From the cell containing the given text, extract its center point as [x, y] coordinate. 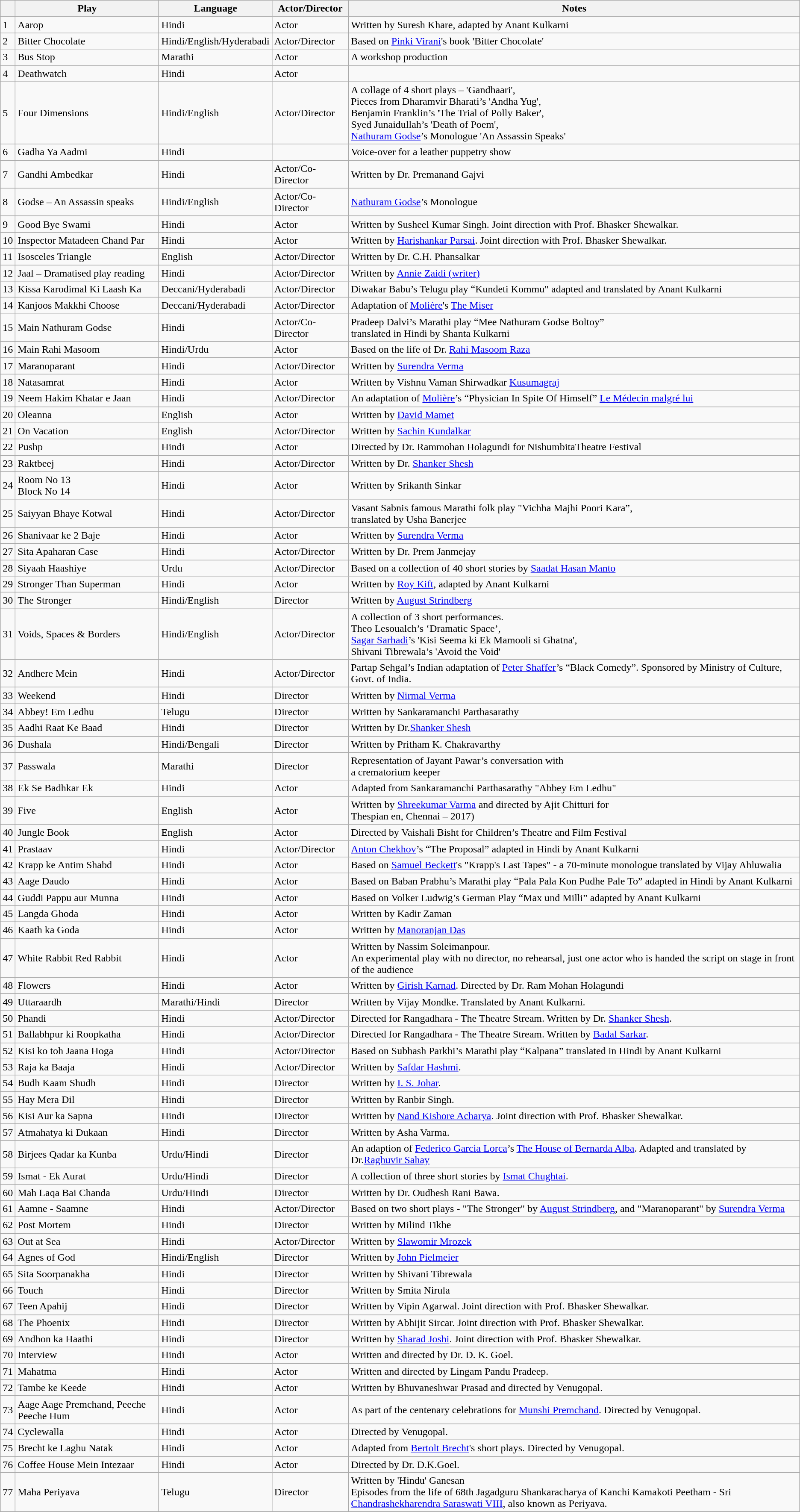
Vasant Sabnis famous Marathi folk play "Vichha Majhi Poori Kara”, translated by Usha Banerjee [574, 513]
Written and directed by Dr. D. K. Goel. [574, 1355]
Out at Sea [87, 1241]
Sita Apaharan Case [87, 551]
63 [8, 1241]
Urdu [215, 568]
74 [8, 1432]
Bitter Chocolate [87, 41]
Weekend [87, 696]
Dushala [87, 744]
Language [215, 9]
Written by Bhuvaneshwar Prasad and directed by Venugopal. [574, 1388]
Written by Shivani Tibrewala [574, 1274]
Written by Manoranjan Das [574, 930]
13 [8, 289]
58 [8, 1154]
66 [8, 1290]
The Phoenix [87, 1323]
14 [8, 306]
Passwala [87, 766]
39 [8, 811]
White Rabbit Red Rabbit [87, 958]
5 [8, 113]
Uttaraardh [87, 1002]
Post Mortem [87, 1225]
10 [8, 240]
Kanjoos Makkhi Choose [87, 306]
Directed by Venugopal. [574, 1432]
Krapp ke Antim Shabd [87, 865]
Adapted from Bertolt Brecht's short plays. Directed by Venugopal. [574, 1448]
52 [8, 1051]
Mahatma [87, 1371]
Natasamrat [87, 382]
29 [8, 584]
Based on Pinki Virani's book 'Bitter Chocolate' [574, 41]
Birjees Qadar ka Kunba [87, 1154]
Hindi/Urdu [215, 350]
Notes [574, 9]
36 [8, 744]
Adaptation of Molière's The Miser [574, 306]
Godse – An Assassin speaks [87, 202]
Directed for Rangadhara - The Theatre Stream. Written by Dr. Shanker Shesh. [574, 1018]
46 [8, 930]
Agnes of God [87, 1258]
Directed by Vaishali Bisht for Children’s Theatre and Film Festival [574, 832]
Room No 13Block No 14 [87, 486]
64 [8, 1258]
Isosceles Triangle [87, 256]
Cyclewalla [87, 1432]
A collection of three short stories by Ismat Chughtai. [574, 1176]
30 [8, 601]
An adaption of Federico Garcia Lorca’s The House of Bernarda Alba. Adapted and translated by Dr.Raghuvir Sahay [574, 1154]
Written by Dr. C.H. Phansalkar [574, 256]
68 [8, 1323]
Kisi ko toh Jaana Hoga [87, 1051]
Hay Mera Dil [87, 1099]
Representation of Jayant Pawar’s conversation with a crematorium keeper [574, 766]
Written by Annie Zaidi (writer) [574, 273]
Written by Dr.Shanker Shesh [574, 728]
37 [8, 766]
55 [8, 1099]
51 [8, 1035]
31 [8, 634]
15 [8, 327]
Deathwatch [87, 74]
Written by Srikanth Sinkar [574, 486]
Written by Abhijit Sircar. Joint direction with Prof. Bhasker Shewalkar. [574, 1323]
28 [8, 568]
Pushp [87, 447]
20 [8, 415]
Written by Shreekumar Varma and directed by Ajit Chitturi for Thespian en, Chennai – 2017) [574, 811]
53 [8, 1067]
25 [8, 513]
Gandhi Ambedkar [87, 174]
Main Rahi Masoom [87, 350]
Written by Sharad Joshi. Joint direction with Prof. Bhasker Shewalkar. [574, 1339]
56 [8, 1116]
Written by August Strindberg [574, 601]
Flowers [87, 986]
Raja ka Baaja [87, 1067]
40 [8, 832]
71 [8, 1371]
67 [8, 1306]
Marathi/Hindi [215, 1002]
Written by I. S. Johar. [574, 1083]
Ballabhpur ki Roopkatha [87, 1035]
Written by Safdar Hashmi. [574, 1067]
42 [8, 865]
Written by Nand Kishore Acharya. Joint direction with Prof. Bhasker Shewalkar. [574, 1116]
Written by Kadir Zaman [574, 914]
Based on Baban Prabhu’s Marathi play “Pala Pala Kon Pudhe Pale To” adapted in Hindi by Anant Kulkarni [574, 881]
18 [8, 382]
Neem Hakim Khatar e Jaan [87, 398]
Written by Nirmal Verma [574, 696]
Abbey! Em Ledhu [87, 712]
7 [8, 174]
54 [8, 1083]
44 [8, 897]
16 [8, 350]
Kissa Karodimal Ki Laash Ka [87, 289]
43 [8, 881]
21 [8, 431]
Shanivaar ke 2 Baje [87, 535]
Based on the life of Dr. Rahi Masoom Raza [574, 350]
Phandi [87, 1018]
Partap Sehgal’s Indian adaptation of Peter Shaffer’s “Black Comedy”. Sponsored by Ministry of Culture, Govt. of India. [574, 674]
Based on two short plays - "The Stronger" by August Strindberg, and "Maranoparant" by Surendra Verma [574, 1209]
On Vacation [87, 431]
Langda Ghoda [87, 914]
Voids, Spaces & Borders [87, 634]
Andhere Mein [87, 674]
70 [8, 1355]
Based on a collection of 40 short stories by Saadat Hasan Manto [574, 568]
47 [8, 958]
35 [8, 728]
Written by Dr. Prem Janmejay [574, 551]
Aadhi Raat Ke Baad [87, 728]
23 [8, 463]
50 [8, 1018]
45 [8, 914]
Good Bye Swami [87, 224]
Oleanna [87, 415]
Written by Vijay Mondke. Translated by Anant Kulkarni. [574, 1002]
72 [8, 1388]
4 [8, 74]
Inspector Matadeen Chand Par [87, 240]
26 [8, 535]
Stronger Than Superman [87, 584]
Written by Ranbir Singh. [574, 1099]
Aage Daudo [87, 881]
Adapted from Sankaramanchi Parthasarathy "Abbey Em Ledhu" [574, 788]
27 [8, 551]
Directed by Dr. Rammohan Holagundi for NishumbitaTheatre Festival [574, 447]
48 [8, 986]
1 [8, 25]
61 [8, 1209]
Written by Slawomir Mrozek [574, 1241]
32 [8, 674]
Ek Se Badhkar Ek [87, 788]
Written by Milind Tikhe [574, 1225]
Based on Volker Ludwig’s German Play “Max und Milli” adapted by Anant Kulkarni [574, 897]
Written by David Mamet [574, 415]
75 [8, 1448]
Written by Girish Karnad. Directed by Dr. Ram Mohan Holagundi [574, 986]
Maha Periyava [87, 1492]
17 [8, 366]
12 [8, 273]
Nathuram Godse’s Monologue [574, 202]
Written by Sachin Kundalkar [574, 431]
Written by John Pielmeier [574, 1258]
Sita Soorpanakha [87, 1274]
The Stronger [87, 601]
57 [8, 1132]
Aage Aage Premchand, Peeche Peeche Hum [87, 1410]
73 [8, 1410]
69 [8, 1339]
24 [8, 486]
33 [8, 696]
An adaptation of Molière’s “Physician In Spite Of Himself” Le Médecin malgré lui [574, 398]
Interview [87, 1355]
Written by Vipin Agarwal. Joint direction with Prof. Bhasker Shewalkar. [574, 1306]
8 [8, 202]
Written by Smita Nirula [574, 1290]
Written by Susheel Kumar Singh. Joint direction with Prof. Bhasker Shewalkar. [574, 224]
9 [8, 224]
Hindi/English/Hyderabadi [215, 41]
Aamne - Saamne [87, 1209]
60 [8, 1192]
11 [8, 256]
Andhon ka Haathi [87, 1339]
Kisi Aur ka Sapna [87, 1116]
Raktbeej [87, 463]
Gadha Ya Aadmi [87, 152]
Anton Chekhov’s “The Proposal” adapted in Hindi by Anant Kulkarni [574, 849]
2 [8, 41]
65 [8, 1274]
Five [87, 811]
Four Dimensions [87, 113]
Written by Dr. Shanker Shesh [574, 463]
Directed for Rangadhara - The Theatre Stream. Written by Badal Sarkar. [574, 1035]
34 [8, 712]
Atmahatya ki Dukaan [87, 1132]
Bus Stop [87, 57]
22 [8, 447]
Pradeep Dalvi’s Marathi play “Mee Nathuram Godse Boltoy” translated in Hindi by Shanta Kulkarni [574, 327]
38 [8, 788]
Voice-over for a leather puppetry show [574, 152]
Brecht ke Laghu Natak [87, 1448]
Teen Apahij [87, 1306]
Touch [87, 1290]
Saiyyan Bhaye Kotwal [87, 513]
Jaal – Dramatised play reading [87, 273]
62 [8, 1225]
59 [8, 1176]
As part of the centenary celebrations for Munshi Premchand. Directed by Venugopal. [574, 1410]
49 [8, 1002]
Maranoparant [87, 366]
Directed by Dr. D.K.Goel. [574, 1464]
Based on Samuel Beckett's "Krapp's Last Tapes" - a 70-minute monologue translated by Vijay Ahluwalia [574, 865]
Main Nathuram Godse [87, 327]
Mah Laqa Bai Chanda [87, 1192]
Written by Harishankar Parsai. Joint direction with Prof. Bhasker Shewalkar. [574, 240]
Tambe ke Keede [87, 1388]
Play [87, 9]
Written by Vishnu Vaman Shirwadkar Kusumagraj [574, 382]
Hindi/Bengali [215, 744]
41 [8, 849]
19 [8, 398]
77 [8, 1492]
Written by Asha Varma. [574, 1132]
Based on Subhash Parkhi’s Marathi play “Kalpana” translated in Hindi by Anant Kulkarni [574, 1051]
3 [8, 57]
Ismat - Ek Aurat [87, 1176]
Prastaav [87, 849]
Written by Roy Kift, adapted by Anant Kulkarni [574, 584]
Guddi Pappu aur Munna [87, 897]
Aarop [87, 25]
6 [8, 152]
Diwakar Babu’s Telugu play “Kundeti Kommu" adapted and translated by Anant Kulkarni [574, 289]
76 [8, 1464]
Written by Dr. Premanand Gajvi [574, 174]
Written by Pritham K. Chakravarthy [574, 744]
Siyaah Haashiye [87, 568]
Written by Dr. Oudhesh Rani Bawa. [574, 1192]
A workshop production [574, 57]
Kaath ka Goda [87, 930]
Written by Suresh Khare, adapted by Anant Kulkarni [574, 25]
Written and directed by Lingam Pandu Pradeep. [574, 1371]
Coffee House Mein Intezaar [87, 1464]
Budh Kaam Shudh [87, 1083]
Written by Sankaramanchi Parthasarathy [574, 712]
Jungle Book [87, 832]
